Find where the given text appears and provide that cell's center as [x, y] coordinate. 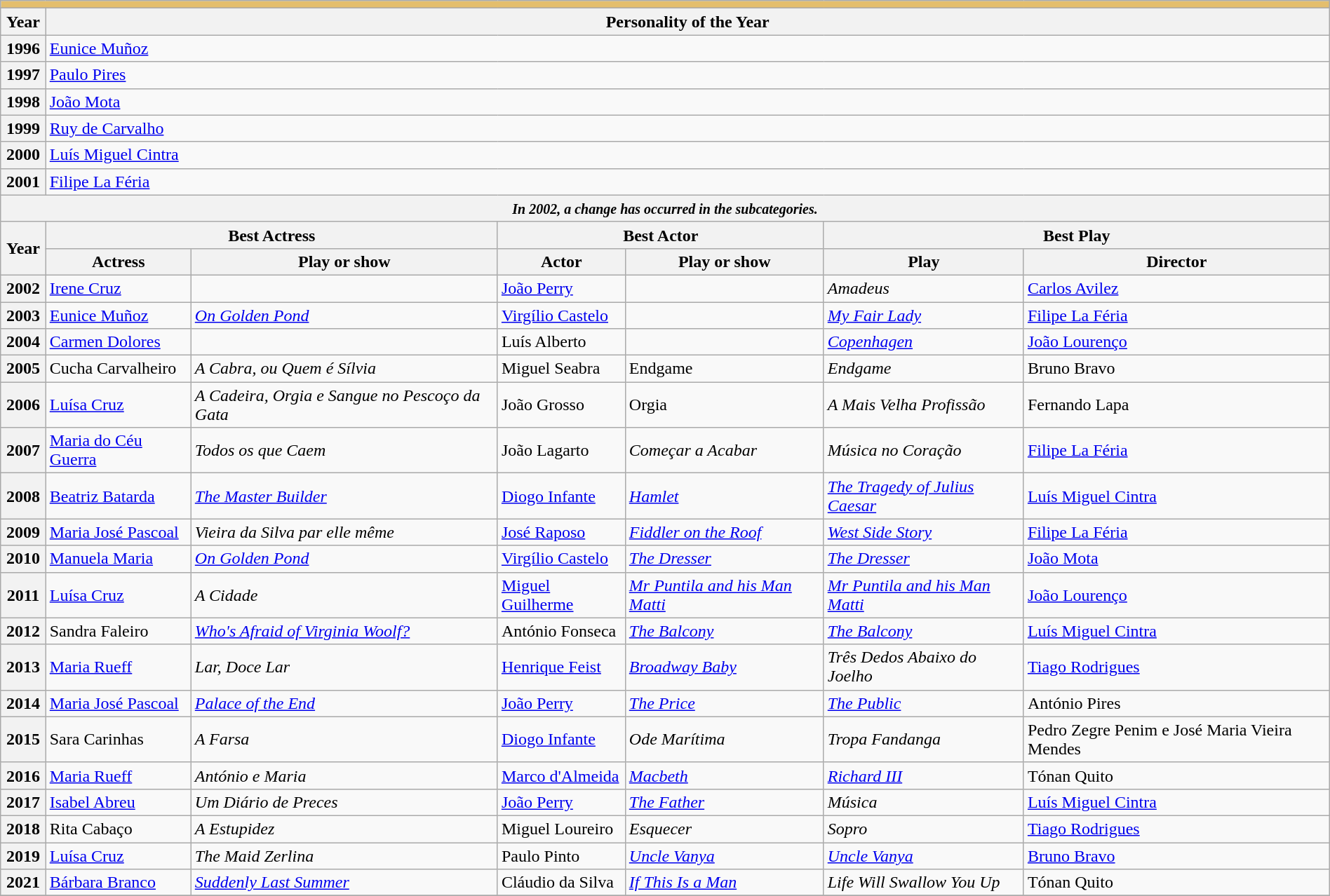
António Fonseca [561, 631]
Sandra Faleiro [118, 631]
António e Maria [344, 775]
Actress [118, 262]
Miguel Seabra [561, 369]
Amadeus [923, 288]
2021 [23, 883]
The Master Builder [344, 496]
2018 [23, 829]
2004 [23, 342]
Sopro [923, 829]
Todos os que Caem [344, 450]
Miguel Guilherme [561, 595]
Best Actor [661, 235]
José Raposo [561, 532]
West Side Story [923, 532]
If This Is a Man [724, 883]
Director [1176, 262]
Personality of the Year [687, 22]
The Tragedy of Julius Caesar [923, 496]
Música [923, 802]
2012 [23, 631]
2014 [23, 703]
Lar, Doce Lar [344, 667]
A Cidade [344, 595]
In 2002, a change has occurred in the subcategories. [665, 208]
Best Actress [271, 235]
Copenhagen [923, 342]
Actor [561, 262]
Bárbara Branco [118, 883]
Carlos Avilez [1176, 288]
The Father [724, 802]
Vieira da Silva par elle même [344, 532]
Começar a Acabar [724, 450]
A Farsa [344, 739]
2010 [23, 559]
Best Play [1076, 235]
Rita Cabaço [118, 829]
Richard III [923, 775]
2006 [23, 405]
Irene Cruz [118, 288]
Um Diário de Preces [344, 802]
João Grosso [561, 405]
Broadway Baby [724, 667]
Marco d'Almeida [561, 775]
2016 [23, 775]
2005 [23, 369]
2007 [23, 450]
2003 [23, 315]
The Maid Zerlina [344, 856]
The Price [724, 703]
Play [923, 262]
Cucha Carvalheiro [118, 369]
Pedro Zegre Penim e José Maria Vieira Mendes [1176, 739]
Ruy de Carvalho [687, 128]
Cláudio da Silva [561, 883]
Luís Alberto [561, 342]
António Pires [1176, 703]
A Cabra, ou Quem é Sílvia [344, 369]
Beatriz Batarda [118, 496]
1997 [23, 75]
Palace of the End [344, 703]
1998 [23, 102]
A Estupidez [344, 829]
Ode Marítima [724, 739]
2001 [23, 182]
Macbeth [724, 775]
Isabel Abreu [118, 802]
2008 [23, 496]
Tropa Fandanga [923, 739]
1996 [23, 48]
2009 [23, 532]
Maria do Céu Guerra [118, 450]
2002 [23, 288]
Miguel Loureiro [561, 829]
A Cadeira, Orgia e Sangue no Pescoço da Gata [344, 405]
Manuela Maria [118, 559]
Suddenly Last Summer [344, 883]
Life Will Swallow You Up [923, 883]
2000 [23, 155]
Música no Coração [923, 450]
Paulo Pinto [561, 856]
2015 [23, 739]
Orgia [724, 405]
Paulo Pires [687, 75]
Carmen Dolores [118, 342]
Fiddler on the Roof [724, 532]
Sara Carinhas [118, 739]
2019 [23, 856]
The Public [923, 703]
A Mais Velha Profissão [923, 405]
2011 [23, 595]
Três Dedos Abaixo do Joelho [923, 667]
Who's Afraid of Virginia Woolf? [344, 631]
1999 [23, 128]
Fernando Lapa [1176, 405]
My Fair Lady [923, 315]
João Lagarto [561, 450]
Henrique Feist [561, 667]
Hamlet [724, 496]
2017 [23, 802]
Esquecer [724, 829]
2013 [23, 667]
